Detect which cell encompasses the target text, then output its [x, y] center coordinate. 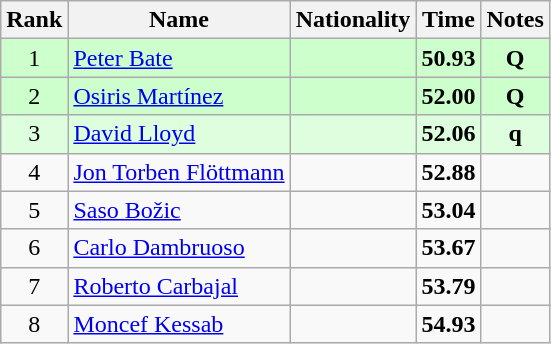
q [515, 134]
54.93 [448, 324]
Jon Torben Flöttmann [179, 172]
5 [34, 210]
Rank [34, 20]
3 [34, 134]
52.00 [448, 96]
52.88 [448, 172]
Peter Bate [179, 58]
53.04 [448, 210]
Notes [515, 20]
50.93 [448, 58]
53.67 [448, 248]
7 [34, 286]
Moncef Kessab [179, 324]
4 [34, 172]
Roberto Carbajal [179, 286]
1 [34, 58]
2 [34, 96]
Saso Božic [179, 210]
8 [34, 324]
Name [179, 20]
David Lloyd [179, 134]
52.06 [448, 134]
53.79 [448, 286]
Nationality [353, 20]
6 [34, 248]
Carlo Dambruoso [179, 248]
Osiris Martínez [179, 96]
Time [448, 20]
